Provide the [x, y] coordinate of the cell's center where the given text is located.  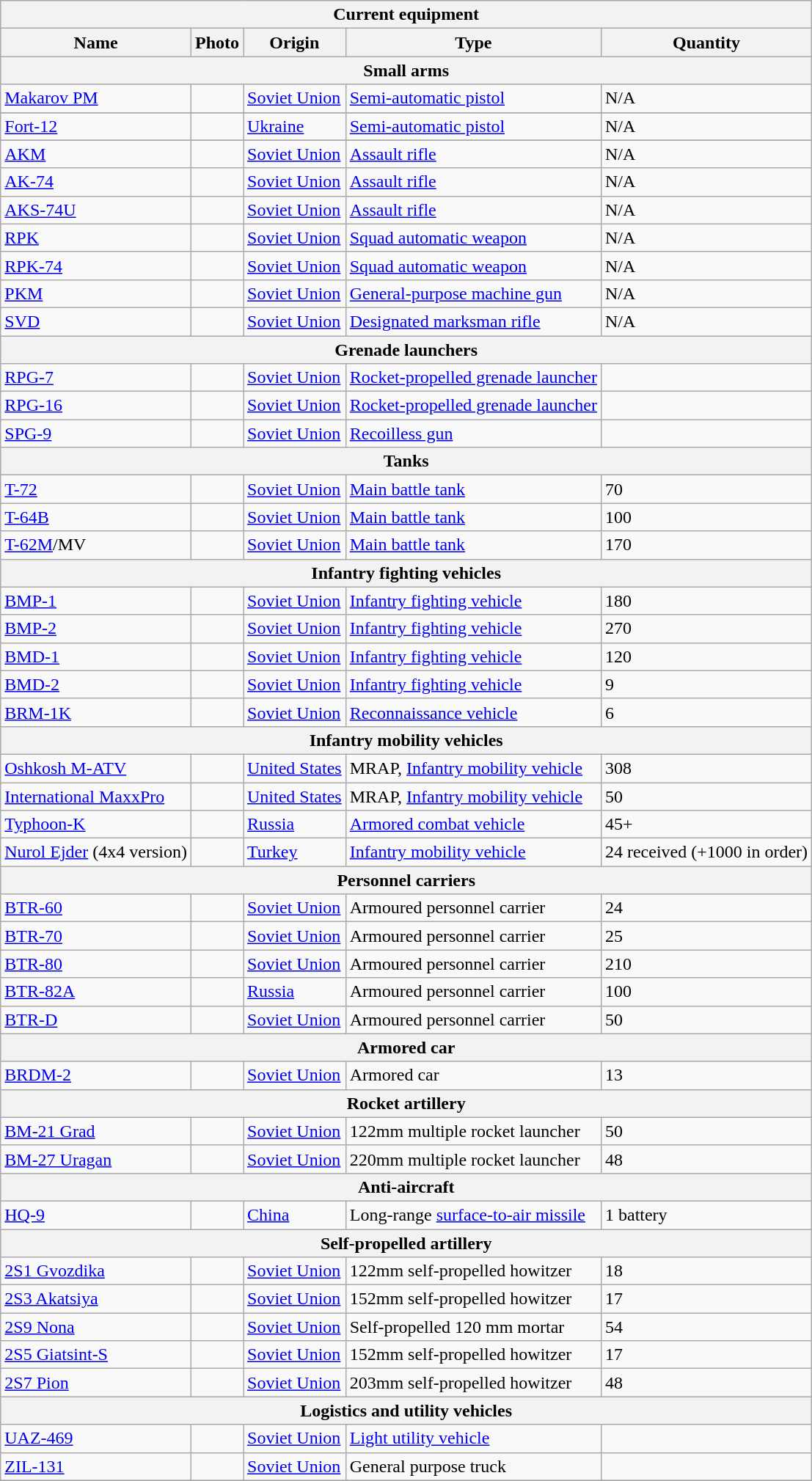
Personnel carriers [406, 880]
Light utility vehicle [473, 1438]
PKM [96, 293]
308 [706, 768]
2S3 Akatsiya [96, 1299]
T-72 [96, 489]
BMD-2 [96, 684]
70 [706, 489]
BTR-82A [96, 992]
BTR-80 [96, 964]
18 [706, 1271]
Typhoon-K [96, 824]
2S7 Pion [96, 1383]
T-62M/MV [96, 545]
170 [706, 545]
Nurol Ejder (4x4 version) [96, 852]
Small arms [406, 70]
UAZ-469 [96, 1438]
Recoilless gun [473, 434]
Grenade launchers [406, 350]
Infantry mobility vehicles [406, 740]
AK-74 [96, 182]
BM-27 Uragan [96, 1159]
54 [706, 1327]
2S5 Giatsint-S [96, 1355]
270 [706, 629]
Oshkosh M-ATV [96, 768]
122mm self-propelled howitzer [473, 1271]
2S1 Gvozdika [96, 1271]
General purpose truck [473, 1466]
24 [706, 908]
Designated marksman rifle [473, 321]
Current equipment [406, 15]
9 [706, 684]
General-purpose machine gun [473, 293]
RPG-7 [96, 378]
BRDM-2 [96, 1075]
Long-range surface-to-air missile [473, 1215]
RPK [96, 238]
China [295, 1215]
BMP-2 [96, 629]
BRM-1K [96, 712]
Infantry mobility vehicle [473, 852]
BTR-60 [96, 908]
SVD [96, 321]
Makarov PM [96, 98]
Anti-aircraft [406, 1187]
180 [706, 601]
24 received (+1000 in order) [706, 852]
Quantity [706, 43]
13 [706, 1075]
Reconnaissance vehicle [473, 712]
T-64B [96, 517]
Logistics and utility vehicles [406, 1411]
Rocket artillery [406, 1103]
1 battery [706, 1215]
BM-21 Grad [96, 1131]
Self-propelled artillery [406, 1243]
45+ [706, 824]
6 [706, 712]
Origin [295, 43]
BTR-70 [96, 936]
Fort-12 [96, 126]
HQ-9 [96, 1215]
RPG-16 [96, 406]
Type [473, 43]
Photo [217, 43]
Tanks [406, 461]
122mm multiple rocket launcher [473, 1131]
International MaxxPro [96, 796]
Armored combat vehicle [473, 824]
RPK-74 [96, 266]
Infantry fighting vehicles [406, 573]
Self-propelled 120 mm mortar [473, 1327]
220mm multiple rocket launcher [473, 1159]
Ukraine [295, 126]
BMP-1 [96, 601]
Turkey [295, 852]
AKM [96, 154]
25 [706, 936]
ZIL-131 [96, 1466]
BTR-D [96, 1020]
AKS-74U [96, 210]
SPG-9 [96, 434]
120 [706, 657]
BMD-1 [96, 657]
2S9 Nona [96, 1327]
Name [96, 43]
203mm self-propelled howitzer [473, 1383]
210 [706, 964]
